Find where the given text appears and provide that cell's center as (x, y) coordinate. 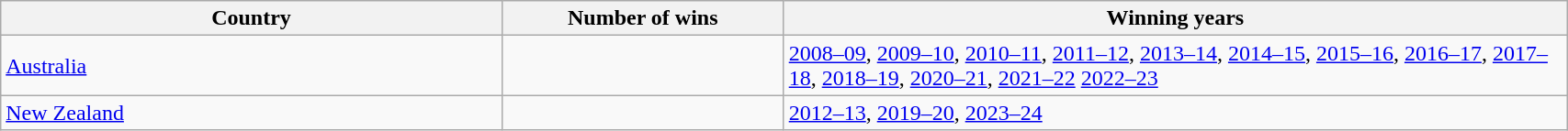
Number of wins (643, 18)
New Zealand (252, 113)
2008–09, 2009–10, 2010–11, 2011–12, 2013–14, 2014–15, 2015–16, 2016–17, 2017–18, 2018–19, 2020–21, 2021–22 2022–23 (1175, 66)
Winning years (1175, 18)
Australia (252, 66)
Country (252, 18)
2012–13, 2019–20, 2023–24 (1175, 113)
